Return the (X, Y) coordinate for the center point of the cell that contains the specified text.  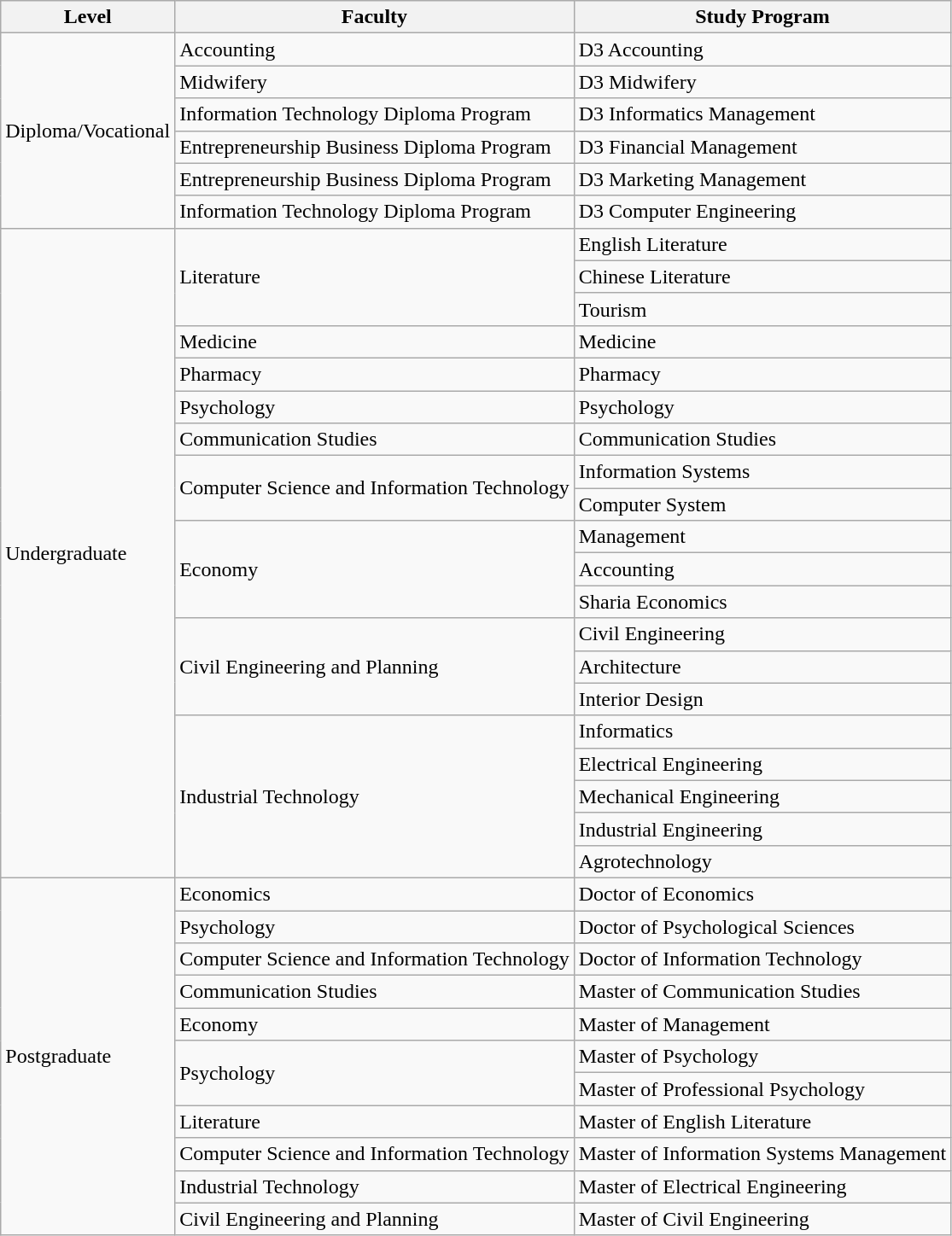
D3 Informatics Management (762, 114)
Midwifery (374, 82)
D3 Computer Engineering (762, 212)
D3 Accounting (762, 50)
Civil Engineering (762, 634)
Faculty (374, 17)
Informatics (762, 732)
Management (762, 537)
Information Systems (762, 472)
Architecture (762, 667)
Doctor of Psychological Sciences (762, 926)
Master of Electrical Engineering (762, 1186)
Doctor of Information Technology (762, 959)
Agrotechnology (762, 861)
D3 Marketing Management (762, 179)
Industrial Engineering (762, 829)
Postgraduate (88, 1057)
Doctor of Economics (762, 894)
Sharia Economics (762, 602)
Master of English Literature (762, 1122)
Computer System (762, 504)
Master of Professional Psychology (762, 1089)
Master of Civil Engineering (762, 1219)
Master of Information Systems Management (762, 1154)
Electrical Engineering (762, 764)
D3 Financial Management (762, 147)
Diploma/Vocational (88, 131)
Master of Management (762, 1024)
Mechanical Engineering (762, 796)
Chinese Literature (762, 277)
Interior Design (762, 699)
English Literature (762, 244)
Tourism (762, 309)
Undergraduate (88, 553)
Economics (374, 894)
Master of Psychology (762, 1057)
Master of Communication Studies (762, 992)
Level (88, 17)
D3 Midwifery (762, 82)
Study Program (762, 17)
